Return the (x, y) coordinate for the center point of the cell that contains the specified text.  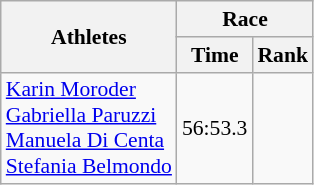
Race (245, 19)
56:53.3 (214, 128)
Karin MoroderGabriella ParuzziManuela Di CentaStefania Belmondo (89, 128)
Athletes (89, 36)
Rank (282, 55)
Time (214, 55)
